Search for the cell housing the specified text and yield its (x, y) center coordinate. 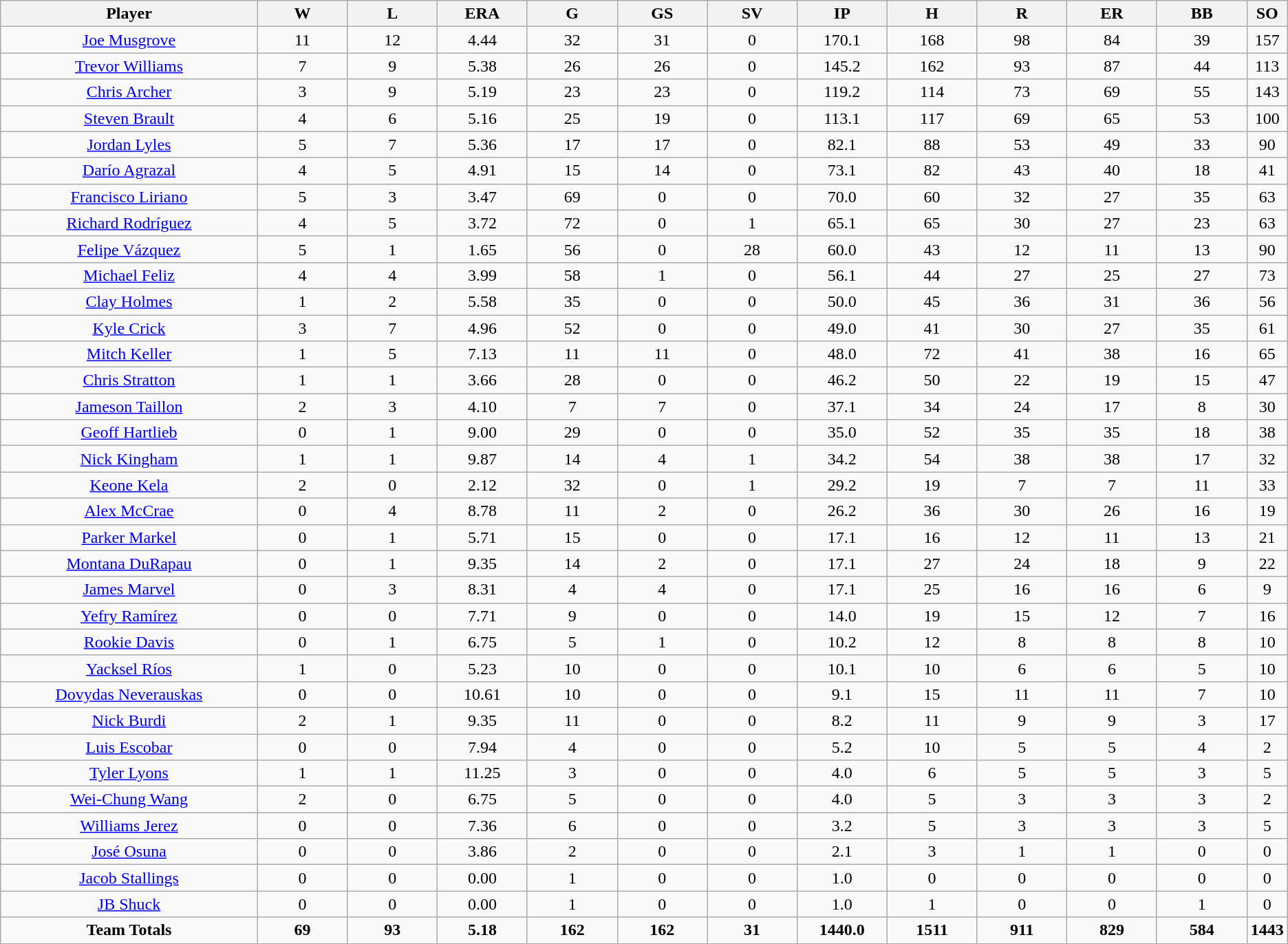
L (392, 14)
Montana DuRapau (129, 564)
5.58 (483, 301)
5.23 (483, 668)
5.38 (483, 66)
José Osuna (129, 852)
SO (1267, 14)
3.86 (483, 852)
26.2 (842, 511)
114 (932, 92)
Felipe Vázquez (129, 249)
ERA (483, 14)
58 (572, 275)
14.0 (842, 616)
Dovydas Neverauskas (129, 694)
34 (932, 407)
ER (1112, 14)
47 (1267, 380)
8.78 (483, 511)
Jameson Taillon (129, 407)
21 (1267, 537)
82 (932, 171)
Jacob Stallings (129, 878)
IP (842, 14)
Rookie Davis (129, 642)
9.87 (483, 459)
Mitch Keller (129, 354)
168 (932, 40)
SV (753, 14)
61 (1267, 328)
Nick Kingham (129, 459)
5.19 (483, 92)
5.36 (483, 144)
65.1 (842, 223)
GS (662, 14)
5.2 (842, 747)
5.71 (483, 537)
100 (1267, 118)
Richard Rodríguez (129, 223)
8.2 (842, 720)
Keone Kela (129, 485)
170.1 (842, 40)
49 (1112, 144)
60 (932, 197)
35.0 (842, 433)
3.66 (483, 380)
48.0 (842, 354)
Team Totals (129, 930)
82.1 (842, 144)
54 (932, 459)
Trevor Williams (129, 66)
JB Shuck (129, 904)
9.1 (842, 694)
2.1 (842, 852)
84 (1112, 40)
1443 (1267, 930)
3.2 (842, 826)
Darío Agrazal (129, 171)
Alex McCrae (129, 511)
Wei-Chung Wang (129, 800)
2.12 (483, 485)
10.61 (483, 694)
Yefry Ramírez (129, 616)
37.1 (842, 407)
Player (129, 14)
7.94 (483, 747)
5.18 (483, 930)
157 (1267, 40)
1511 (932, 930)
G (572, 14)
James Marvel (129, 590)
911 (1022, 930)
Chris Archer (129, 92)
Tyler Lyons (129, 773)
Luis Escobar (129, 747)
40 (1112, 171)
Chris Stratton (129, 380)
145.2 (842, 66)
87 (1112, 66)
Nick Burdi (129, 720)
1440.0 (842, 930)
BB (1201, 14)
7.36 (483, 826)
4.10 (483, 407)
119.2 (842, 92)
3.99 (483, 275)
7.13 (483, 354)
117 (932, 118)
60.0 (842, 249)
50 (932, 380)
7.71 (483, 616)
49.0 (842, 328)
H (932, 14)
Clay Holmes (129, 301)
39 (1201, 40)
10.2 (842, 642)
R (1022, 14)
Kyle Crick (129, 328)
88 (932, 144)
46.2 (842, 380)
Geoff Hartlieb (129, 433)
55 (1201, 92)
Williams Jerez (129, 826)
4.44 (483, 40)
113 (1267, 66)
Steven Brault (129, 118)
11.25 (483, 773)
3.72 (483, 223)
Francisco Liriano (129, 197)
70.0 (842, 197)
56.1 (842, 275)
4.91 (483, 171)
143 (1267, 92)
73.1 (842, 171)
8.31 (483, 590)
Joe Musgrove (129, 40)
Michael Feliz (129, 275)
9.00 (483, 433)
3.47 (483, 197)
Jordan Lyles (129, 144)
W (303, 14)
5.16 (483, 118)
29 (572, 433)
10.1 (842, 668)
45 (932, 301)
34.2 (842, 459)
829 (1112, 930)
29.2 (842, 485)
Yacksel Ríos (129, 668)
584 (1201, 930)
1.65 (483, 249)
50.0 (842, 301)
Parker Markel (129, 537)
113.1 (842, 118)
4.96 (483, 328)
98 (1022, 40)
